Pinpoint the cell where the given text exists, returning its (x, y) midpoint coordinate. 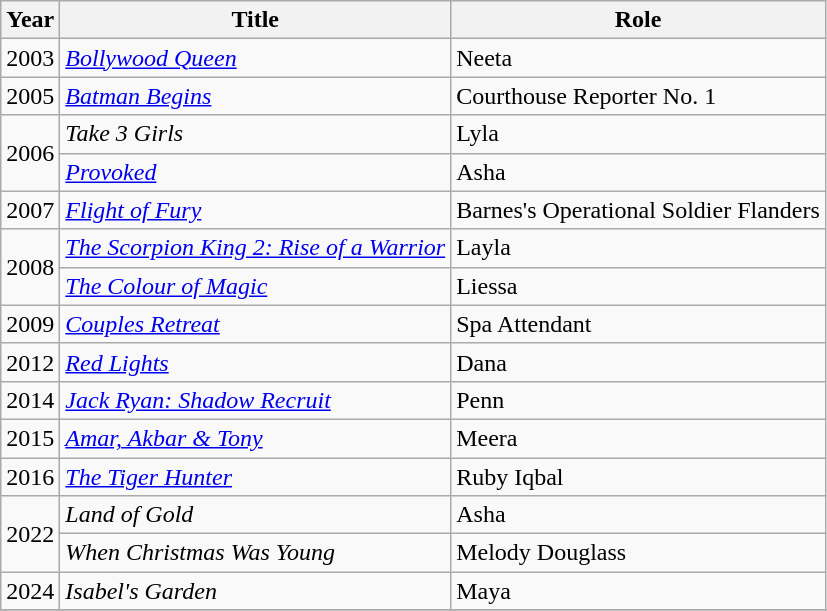
Neeta (638, 58)
Red Lights (256, 362)
2007 (30, 210)
Meera (638, 438)
When Christmas Was Young (256, 553)
Layla (638, 248)
Amar, Akbar & Tony (256, 438)
2014 (30, 400)
2022 (30, 534)
Couples Retreat (256, 324)
Lyla (638, 134)
Land of Gold (256, 515)
2024 (30, 591)
Courthouse Reporter No. 1 (638, 96)
Year (30, 20)
2008 (30, 267)
2012 (30, 362)
Maya (638, 591)
Title (256, 20)
Isabel's Garden (256, 591)
2016 (30, 477)
Melody Douglass (638, 553)
Batman Begins (256, 96)
Barnes's Operational Soldier Flanders (638, 210)
2005 (30, 96)
Provoked (256, 172)
Ruby Iqbal (638, 477)
Liessa (638, 286)
The Colour of Magic (256, 286)
Bollywood Queen (256, 58)
Spa Attendant (638, 324)
The Tiger Hunter (256, 477)
Dana (638, 362)
Flight of Fury (256, 210)
The Scorpion King 2: Rise of a Warrior (256, 248)
2006 (30, 153)
2003 (30, 58)
Role (638, 20)
Jack Ryan: Shadow Recruit (256, 400)
Penn (638, 400)
Take 3 Girls (256, 134)
2015 (30, 438)
2009 (30, 324)
